Return the [x, y] coordinate for the center point of the cell that contains the specified text.  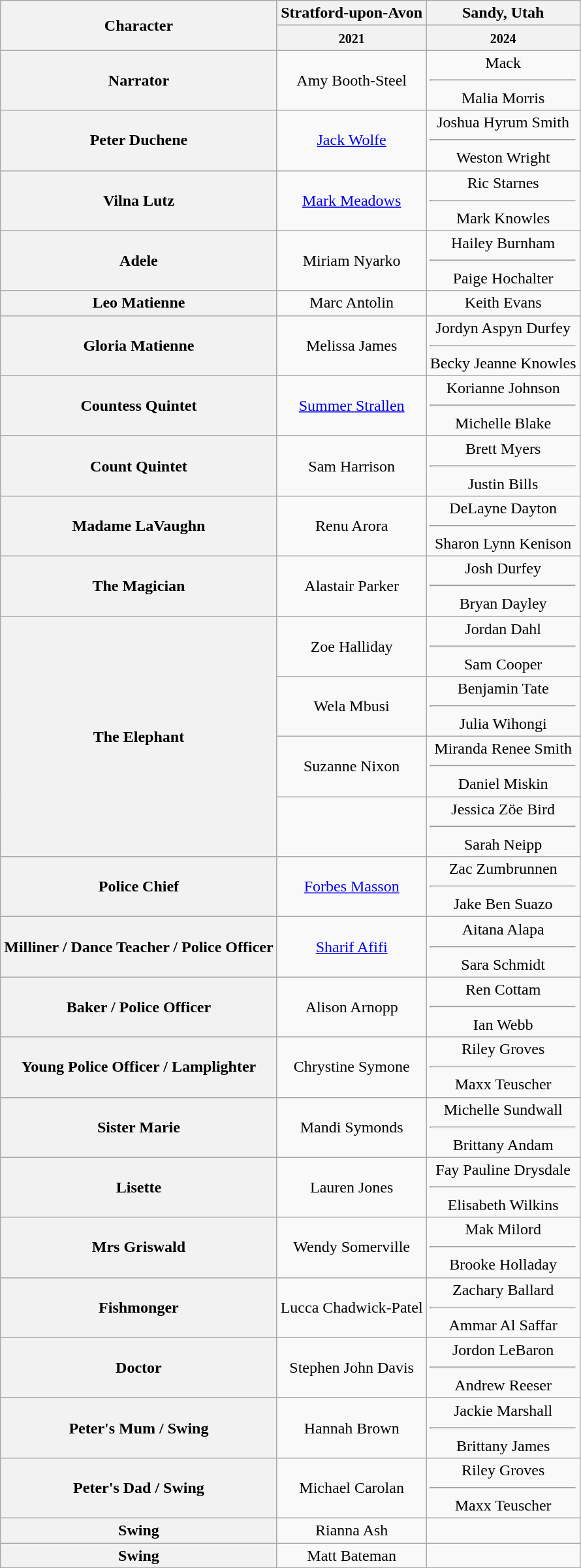
Miriam Nyarko [351, 261]
Korianne JohnsonMichelle Blake [503, 406]
Milliner / Dance Teacher / Police Officer [138, 947]
Gloria Matienne [138, 345]
Wendy Somerville [351, 1247]
Hailey BurnhamPaige Hochalter [503, 261]
Lauren Jones [351, 1187]
Peter's Mum / Swing [138, 1428]
Zac ZumbrunnenJake Ben Suazo [503, 887]
Michael Carolan [351, 1488]
Doctor [138, 1368]
Jessica Zöe BirdSarah Neipp [503, 827]
Jackie MarshallBrittany James [503, 1428]
Ren CottamIan Webb [503, 1007]
Jordan DahlSam Cooper [503, 647]
Fishmonger [138, 1307]
Alison Arnopp [351, 1007]
The Magician [138, 586]
Renu Arora [351, 526]
Summer Strallen [351, 406]
Character [138, 25]
Vilna Lutz [138, 200]
2021 [351, 38]
Aitana AlapaSara Schmidt [503, 947]
Leo Matienne [138, 303]
Jordon LeBaronAndrew Reeser [503, 1368]
Lisette [138, 1187]
Keith Evans [503, 303]
Joshua Hyrum SmithWeston Wright [503, 140]
Baker / Police Officer [138, 1007]
Fay Pauline DrysdaleElisabeth Wilkins [503, 1187]
2024 [503, 38]
Stratford-upon-Avon [351, 13]
Benjamin TateJulia Wihongi [503, 707]
Suzanne Nixon [351, 767]
Michelle SundwallBrittany Andam [503, 1127]
Narrator [138, 80]
Ric StarnesMark Knowles [503, 200]
Adele [138, 261]
Mak MilordBrooke Holladay [503, 1247]
Forbes Masson [351, 887]
Melissa James [351, 345]
Sharif Afifi [351, 947]
Mrs Griswald [138, 1247]
Chrystine Symone [351, 1067]
Madame LaVaughn [138, 526]
Zoe Halliday [351, 647]
Brett MyersJustin Bills [503, 466]
MackMalia Morris [503, 80]
Countess Quintet [138, 406]
Josh DurfeyBryan Dayley [503, 586]
Sandy, Utah [503, 13]
DeLayne DaytonSharon Lynn Kenison [503, 526]
Marc Antolin [351, 303]
Mandi Symonds [351, 1127]
Mark Meadows [351, 200]
Alastair Parker [351, 586]
Jack Wolfe [351, 140]
Amy Booth-Steel [351, 80]
Sister Marie [138, 1127]
Lucca Chadwick-Patel [351, 1307]
Jordyn Aspyn DurfeyBecky Jeanne Knowles [503, 345]
Count Quintet [138, 466]
Hannah Brown [351, 1428]
Peter Duchene [138, 140]
Young Police Officer / Lamplighter [138, 1067]
Rianna Ash [351, 1530]
Sam Harrison [351, 466]
Miranda Renee SmithDaniel Miskin [503, 767]
Stephen John Davis [351, 1368]
Zachary BallardAmmar Al Saffar [503, 1307]
The Elephant [138, 737]
Wela Mbusi [351, 707]
Peter's Dad / Swing [138, 1488]
Matt Bateman [351, 1555]
Police Chief [138, 887]
